Output the [X, Y] coordinate of the center of the cell containing the given text.  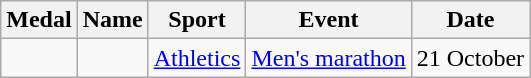
Men's marathon [328, 58]
Date [470, 20]
Medal [39, 20]
21 October [470, 58]
Event [328, 20]
Sport [197, 20]
Name [112, 20]
Athletics [197, 58]
